For the text-containing cell, return its midpoint in (x, y) coordinate format. 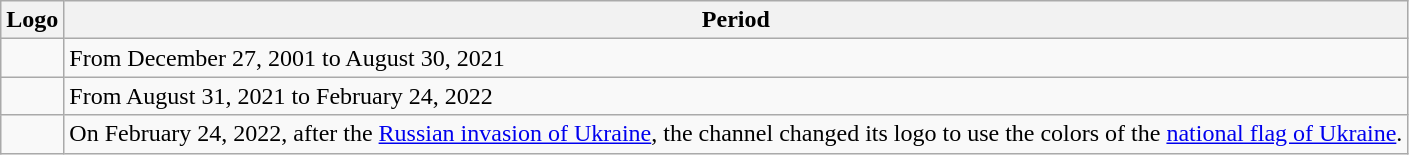
From August 31, 2021 to February 24, 2022 (736, 96)
On February 24, 2022, after the Russian invasion of Ukraine, the channel changed its logo to use the colors of the national flag of Ukraine. (736, 134)
Period (736, 20)
From December 27, 2001 to August 30, 2021 (736, 58)
Logo (32, 20)
